Search for the cell housing the specified text and yield its (x, y) center coordinate. 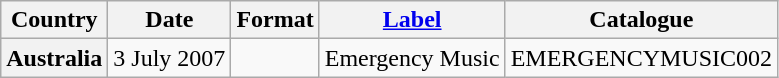
Emergency Music (412, 58)
Catalogue (641, 20)
Format (275, 20)
Country (54, 20)
3 July 2007 (170, 58)
Australia (54, 58)
Date (170, 20)
EMERGENCYMUSIC002 (641, 58)
Label (412, 20)
